Detect which cell encompasses the target text, then output its [X, Y] center coordinate. 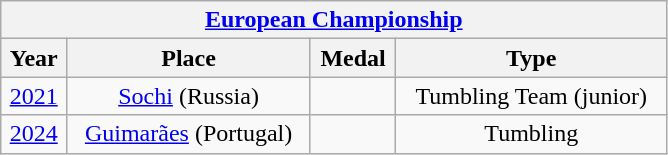
Type [532, 58]
2024 [34, 134]
Tumbling Team (junior) [532, 96]
European Championship [334, 20]
Place [189, 58]
Tumbling [532, 134]
Sochi (Russia) [189, 96]
Guimarães (Portugal) [189, 134]
Year [34, 58]
2021 [34, 96]
Medal [352, 58]
